Identify which cell holds the provided text, then report its [X, Y] central coordinate. 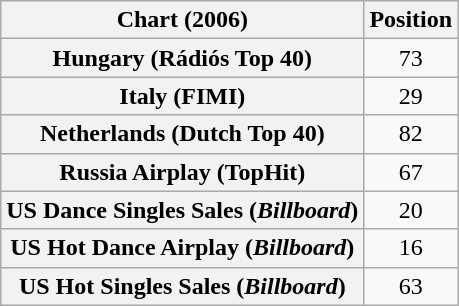
US Hot Singles Sales (Billboard) [182, 286]
Hungary (Rádiós Top 40) [182, 58]
67 [411, 172]
Position [411, 20]
Netherlands (Dutch Top 40) [182, 134]
Italy (FIMI) [182, 96]
20 [411, 210]
82 [411, 134]
Russia Airplay (TopHit) [182, 172]
US Dance Singles Sales (Billboard) [182, 210]
US Hot Dance Airplay (Billboard) [182, 248]
29 [411, 96]
Chart (2006) [182, 20]
16 [411, 248]
63 [411, 286]
73 [411, 58]
